Scan for the cell matching the given text and deliver its [X, Y] coordinate at center. 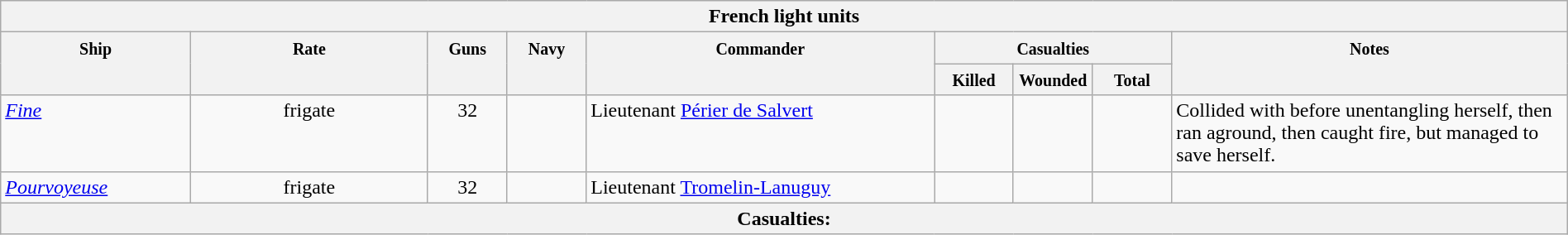
Wounded [1053, 79]
Collided with before unentangling herself, then ran aground, then caught fire, but managed to save herself. [1370, 133]
Killed [974, 79]
Guns [467, 64]
Navy [547, 64]
Ship [96, 64]
Lieutenant Périer de Salvert [761, 133]
Notes [1370, 64]
Total [1132, 79]
Commander [761, 64]
Rate [309, 64]
Casualties: [784, 218]
Lieutenant Tromelin-Lanuguy [761, 187]
Fine [96, 133]
Pourvoyeuse [96, 187]
Casualties [1054, 48]
French light units [784, 17]
